Identify which cell holds the provided text, then report its [X, Y] central coordinate. 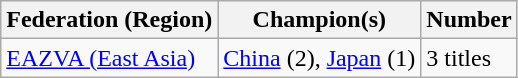
3 titles [469, 58]
Champion(s) [320, 20]
EAZVA (East Asia) [110, 58]
China (2), Japan (1) [320, 58]
Federation (Region) [110, 20]
Number [469, 20]
